Provide the [x, y] coordinate of the cell's center where the given text is located.  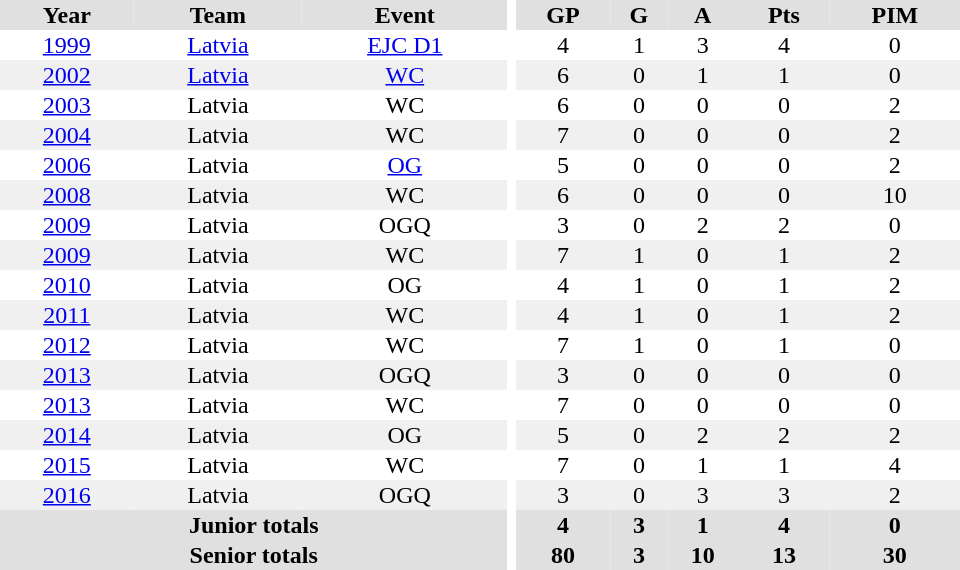
A [702, 15]
2006 [67, 165]
30 [895, 555]
Team [218, 15]
Junior totals [254, 525]
EJC D1 [404, 45]
2008 [67, 195]
GP [562, 15]
Event [404, 15]
Senior totals [254, 555]
Pts [784, 15]
1999 [67, 45]
G [638, 15]
2012 [67, 345]
Year [67, 15]
PIM [895, 15]
2015 [67, 465]
2014 [67, 435]
13 [784, 555]
2004 [67, 135]
2010 [67, 285]
2016 [67, 495]
80 [562, 555]
2011 [67, 315]
2003 [67, 105]
2002 [67, 75]
